Output the (x, y) coordinate of the center of the cell containing the given text.  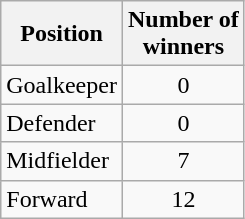
Defender (62, 123)
Forward (62, 199)
Position (62, 34)
12 (183, 199)
Goalkeeper (62, 85)
Midfielder (62, 161)
7 (183, 161)
Number ofwinners (183, 34)
